Extract the [X, Y] coordinate from the center of the cell holding the provided text.  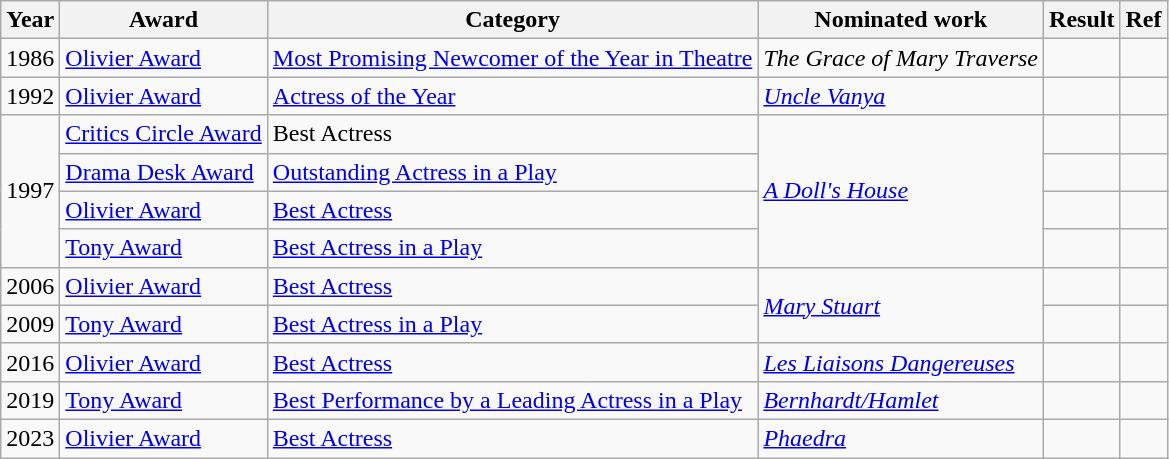
Phaedra [901, 438]
Uncle Vanya [901, 96]
1992 [30, 96]
Award [164, 20]
A Doll's House [901, 191]
The Grace of Mary Traverse [901, 58]
Outstanding Actress in a Play [512, 172]
2016 [30, 362]
Actress of the Year [512, 96]
2023 [30, 438]
Category [512, 20]
2006 [30, 286]
Nominated work [901, 20]
2009 [30, 324]
1997 [30, 191]
Most Promising Newcomer of the Year in Theatre [512, 58]
Bernhardt/Hamlet [901, 400]
Mary Stuart [901, 305]
Les Liaisons Dangereuses [901, 362]
Result [1082, 20]
Ref [1144, 20]
Critics Circle Award [164, 134]
2019 [30, 400]
Best Performance by a Leading Actress in a Play [512, 400]
Drama Desk Award [164, 172]
Year [30, 20]
1986 [30, 58]
